Find where the given text appears and provide that cell's center as [x, y] coordinate. 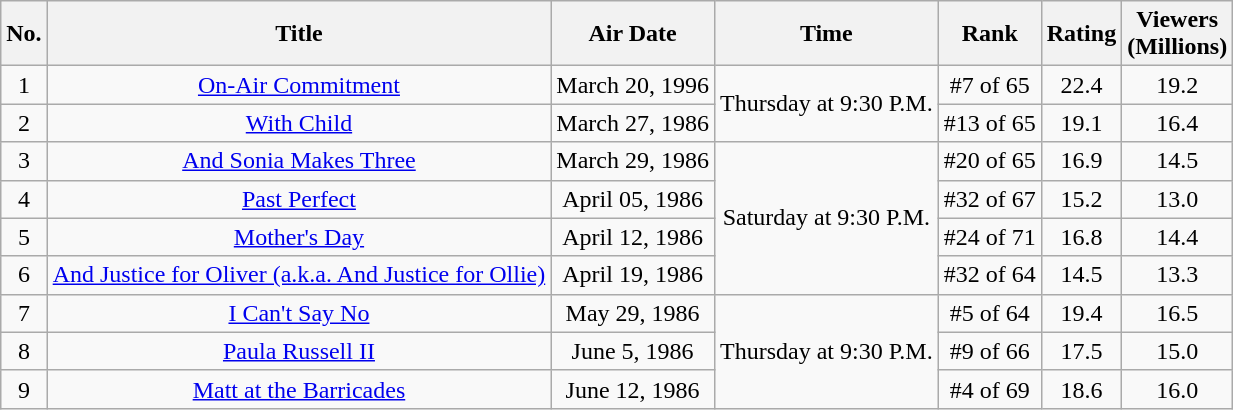
No. [24, 34]
March 27, 1986 [633, 123]
4 [24, 199]
15.0 [1178, 351]
Rating [1081, 34]
Matt at the Barricades [299, 389]
With Child [299, 123]
April 19, 1986 [633, 275]
#13 of 65 [990, 123]
May 29, 1986 [633, 313]
#24 of 71 [990, 237]
16.5 [1178, 313]
April 05, 1986 [633, 199]
#32 of 67 [990, 199]
17.5 [1081, 351]
8 [24, 351]
16.4 [1178, 123]
Paula Russell II [299, 351]
Time [826, 34]
June 12, 1986 [633, 389]
16.9 [1081, 161]
Saturday at 9:30 P.M. [826, 218]
#4 of 69 [990, 389]
19.4 [1081, 313]
15.2 [1081, 199]
18.6 [1081, 389]
March 29, 1986 [633, 161]
#9 of 66 [990, 351]
And Justice for Oliver (a.k.a. And Justice for Ollie) [299, 275]
Past Perfect [299, 199]
June 5, 1986 [633, 351]
5 [24, 237]
16.0 [1178, 389]
2 [24, 123]
16.8 [1081, 237]
3 [24, 161]
7 [24, 313]
19.2 [1178, 85]
And Sonia Makes Three [299, 161]
6 [24, 275]
19.1 [1081, 123]
#5 of 64 [990, 313]
Air Date [633, 34]
I Can't Say No [299, 313]
#20 of 65 [990, 161]
March 20, 1996 [633, 85]
1 [24, 85]
On-Air Commitment [299, 85]
#7 of 65 [990, 85]
Viewers (Millions) [1178, 34]
13.0 [1178, 199]
9 [24, 389]
Title [299, 34]
14.4 [1178, 237]
Rank [990, 34]
April 12, 1986 [633, 237]
#32 of 64 [990, 275]
13.3 [1178, 275]
22.4 [1081, 85]
Mother's Day [299, 237]
